Locate the cell with the specified text and output its (x, y) center coordinate. 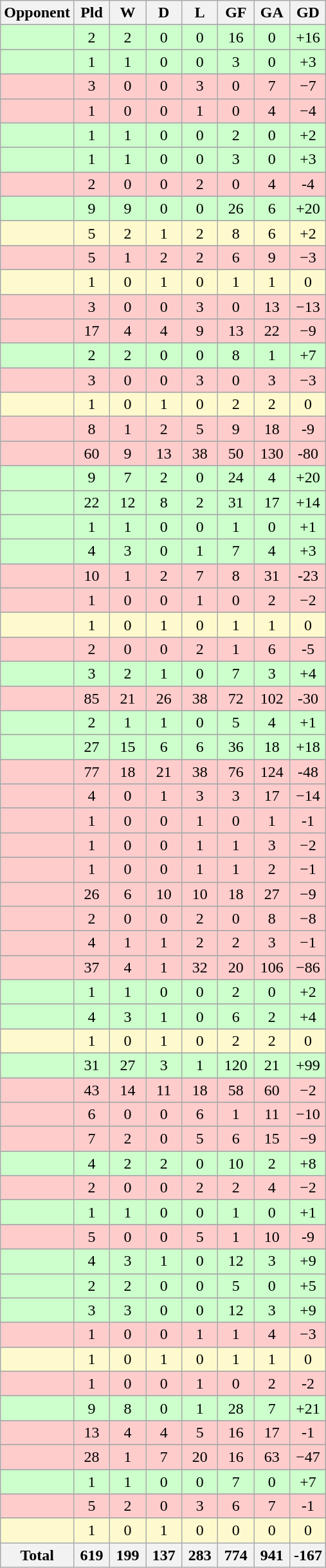
-4 (308, 184)
−14 (308, 796)
+99 (308, 1065)
85 (92, 698)
120 (236, 1065)
137 (164, 1555)
−7 (308, 86)
130 (272, 453)
941 (272, 1555)
14 (128, 1090)
−13 (308, 307)
+14 (308, 502)
-30 (308, 698)
GD (308, 13)
199 (128, 1555)
Pld (92, 13)
76 (236, 772)
W (128, 13)
-167 (308, 1555)
+21 (308, 1408)
36 (236, 747)
-23 (308, 576)
D (164, 13)
GA (272, 13)
L (200, 13)
124 (272, 772)
102 (272, 698)
24 (236, 478)
50 (236, 453)
774 (236, 1555)
GF (236, 13)
43 (92, 1090)
−8 (308, 918)
-5 (308, 649)
-48 (308, 772)
−47 (308, 1457)
106 (272, 967)
283 (200, 1555)
58 (236, 1090)
+8 (308, 1163)
+5 (308, 1286)
72 (236, 698)
+18 (308, 747)
Total (37, 1555)
619 (92, 1555)
−86 (308, 967)
Opponent (37, 13)
77 (92, 772)
+16 (308, 37)
37 (92, 967)
−10 (308, 1115)
−4 (308, 111)
-80 (308, 453)
63 (272, 1457)
-2 (308, 1383)
32 (200, 967)
